Capture the cell that displays the provided text and extract its (x, y) central coordinate. 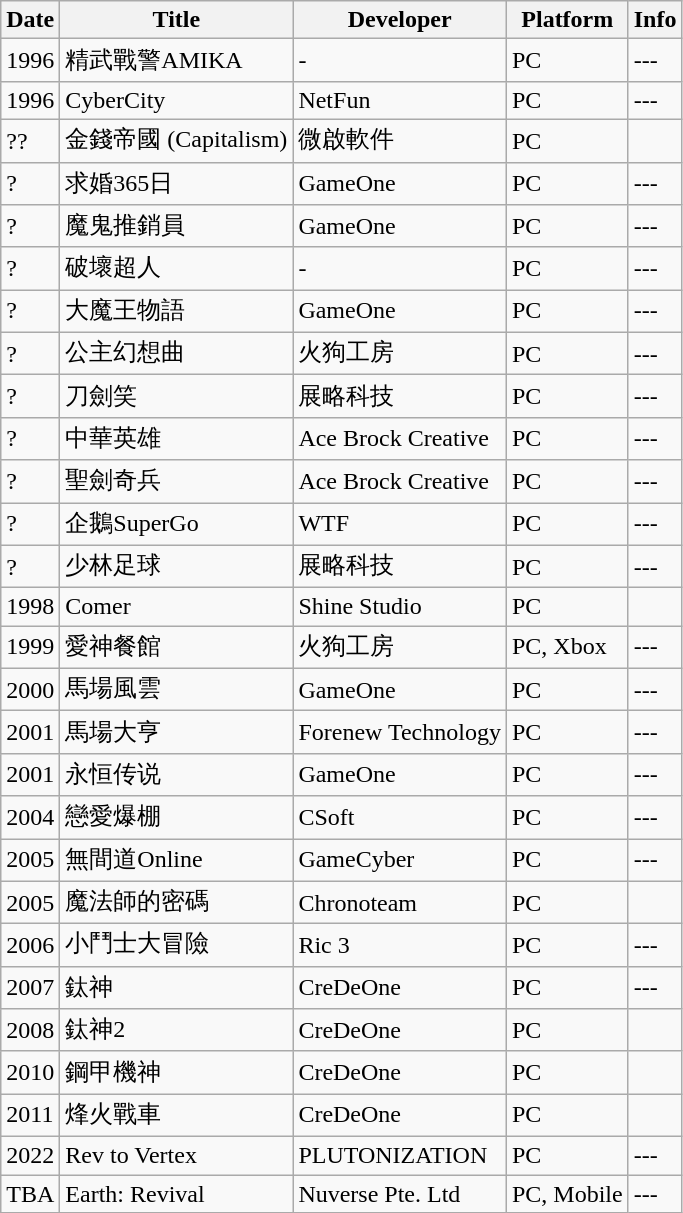
Earth: Revival (176, 1193)
2000 (30, 690)
馬場大亨 (176, 732)
微啟軟件 (400, 140)
?? (30, 140)
Shine Studio (400, 607)
1998 (30, 607)
2004 (30, 818)
公主幻想曲 (176, 354)
Platform (567, 20)
Forenew Technology (400, 732)
求婚365日 (176, 184)
Info (655, 20)
Ric 3 (400, 946)
鋼甲機神 (176, 1072)
聖劍奇兵 (176, 482)
鈦神 (176, 988)
2011 (30, 1116)
CyberCity (176, 100)
大魔王物語 (176, 312)
鈦神2 (176, 1030)
Date (30, 20)
馬場風雲 (176, 690)
Nuverse Pte. Ltd (400, 1193)
Rev to Vertex (176, 1155)
戀愛爆棚 (176, 818)
PLUTONIZATION (400, 1155)
1999 (30, 648)
PC, Mobile (567, 1193)
少林足球 (176, 566)
Developer (400, 20)
WTF (400, 524)
破壞超人 (176, 268)
中華英雄 (176, 438)
2022 (30, 1155)
永恒传说 (176, 774)
愛神餐館 (176, 648)
GameCyber (400, 860)
精武戰警AMIKA (176, 60)
TBA (30, 1193)
2007 (30, 988)
2010 (30, 1072)
NetFun (400, 100)
Title (176, 20)
Comer (176, 607)
魔法師的密碼 (176, 902)
金錢帝國 (Capitalism) (176, 140)
刀劍笑 (176, 396)
小鬥士大冒險 (176, 946)
Chronoteam (400, 902)
魔鬼推銷員 (176, 226)
無間道Online (176, 860)
CSoft (400, 818)
2006 (30, 946)
2008 (30, 1030)
烽火戰車 (176, 1116)
企鵝SuperGo (176, 524)
PC, Xbox (567, 648)
